Identify which cell holds the provided text, then report its (x, y) central coordinate. 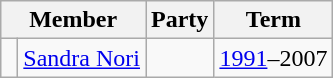
1991–2007 (274, 58)
Party (180, 20)
Member (74, 20)
Term (274, 20)
Sandra Nori (82, 58)
